Return the (X, Y) coordinate for the center point of the cell that contains the specified text.  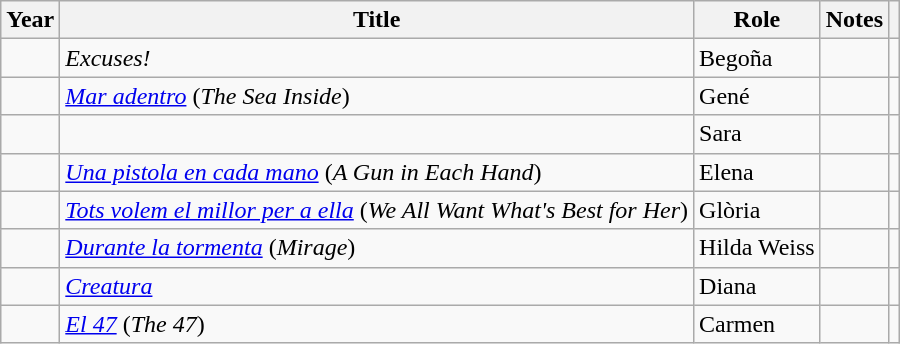
Elena (758, 172)
Sara (758, 134)
Title (377, 20)
Glòria (758, 210)
Creatura (377, 286)
Diana (758, 286)
El 47 (The 47) (377, 324)
Mar adentro (The Sea Inside) (377, 96)
Begoña (758, 58)
Durante la tormenta (Mirage) (377, 248)
Role (758, 20)
Una pistola en cada mano (A Gun in Each Hand) (377, 172)
Gené (758, 96)
Carmen (758, 324)
Hilda Weiss (758, 248)
Excuses! (377, 58)
Notes (854, 20)
Year (30, 20)
Tots volem el millor per a ella (We All Want What's Best for Her) (377, 210)
